Return [X, Y] of the center of cell containing provided text 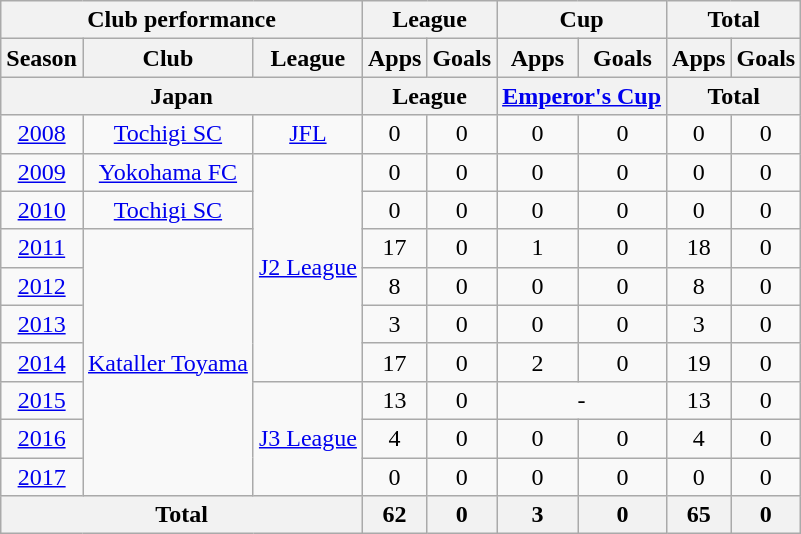
Club performance [182, 20]
J2 League [308, 267]
Season [42, 58]
- [582, 400]
2011 [42, 248]
Japan [182, 96]
Emperor's Cup [582, 96]
Cup [582, 20]
2010 [42, 210]
1 [538, 248]
2009 [42, 172]
JFL [308, 134]
Club [168, 58]
2015 [42, 400]
65 [699, 515]
2016 [42, 438]
2012 [42, 286]
Yokohama FC [168, 172]
2017 [42, 477]
2014 [42, 362]
J3 League [308, 438]
19 [699, 362]
2008 [42, 134]
Kataller Toyama [168, 362]
62 [394, 515]
18 [699, 248]
2013 [42, 324]
2 [538, 362]
